Provide the [X, Y] coordinate of the cell's center where the given text is located.  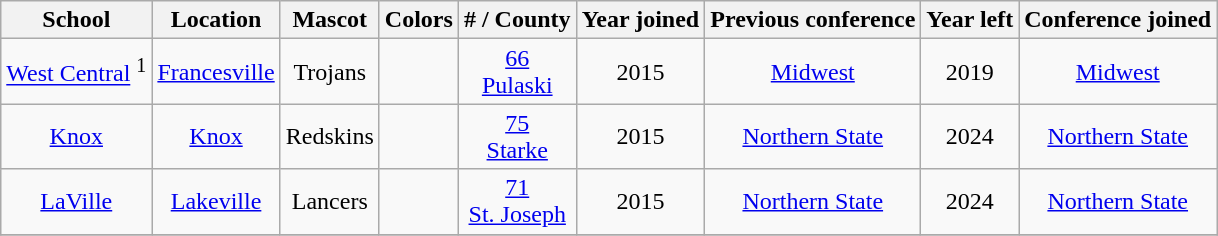
Year left [970, 20]
Lancers [330, 202]
71 St. Joseph [517, 202]
75 Starke [517, 136]
Previous conference [813, 20]
Lakeville [216, 202]
Francesville [216, 72]
School [76, 20]
Conference joined [1118, 20]
66 Pulaski [517, 72]
Colors [418, 20]
Year joined [640, 20]
LaVille [76, 202]
Redskins [330, 136]
Trojans [330, 72]
West Central 1 [76, 72]
Location [216, 20]
# / County [517, 20]
Mascot [330, 20]
2019 [970, 72]
